Return (X, Y) of the center of cell containing provided text 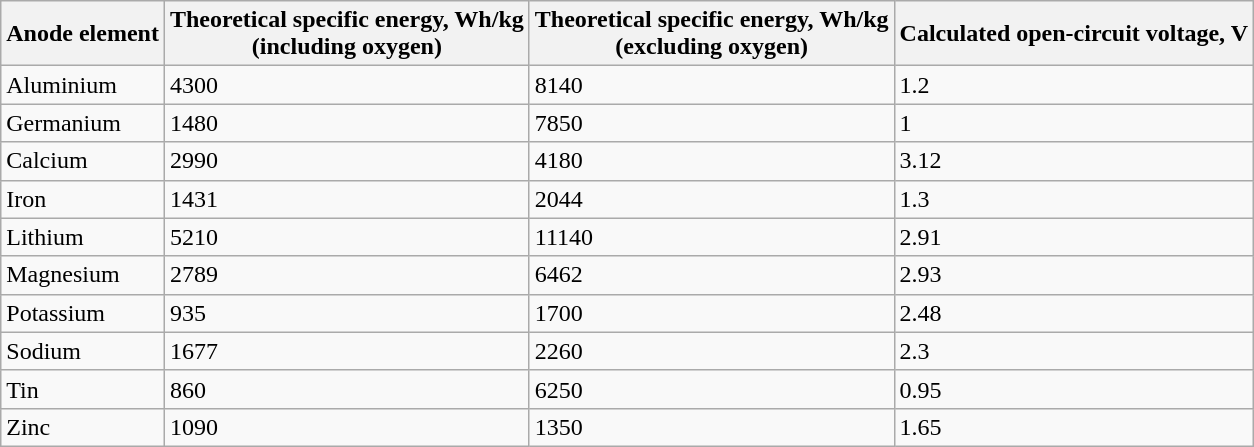
Tin (83, 389)
Theoretical specific energy, Wh/kg(excluding oxygen) (712, 34)
Potassium (83, 313)
2.48 (1074, 313)
1.2 (1074, 85)
2.91 (1074, 237)
Lithium (83, 237)
860 (346, 389)
Calculated open-circuit voltage, V (1074, 34)
11140 (712, 237)
1677 (346, 351)
1 (1074, 123)
6250 (712, 389)
4300 (346, 85)
Theoretical specific energy, Wh/kg(including oxygen) (346, 34)
Anode element (83, 34)
5210 (346, 237)
Magnesium (83, 275)
Iron (83, 199)
1.3 (1074, 199)
935 (346, 313)
Sodium (83, 351)
2260 (712, 351)
1.65 (1074, 427)
3.12 (1074, 161)
4180 (712, 161)
2044 (712, 199)
1090 (346, 427)
0.95 (1074, 389)
2.93 (1074, 275)
Aluminium (83, 85)
Calcium (83, 161)
8140 (712, 85)
1480 (346, 123)
6462 (712, 275)
2.3 (1074, 351)
2789 (346, 275)
2990 (346, 161)
Zinc (83, 427)
1431 (346, 199)
7850 (712, 123)
1700 (712, 313)
1350 (712, 427)
Germanium (83, 123)
